Extract the (x, y) coordinate from the center of the cell holding the provided text.  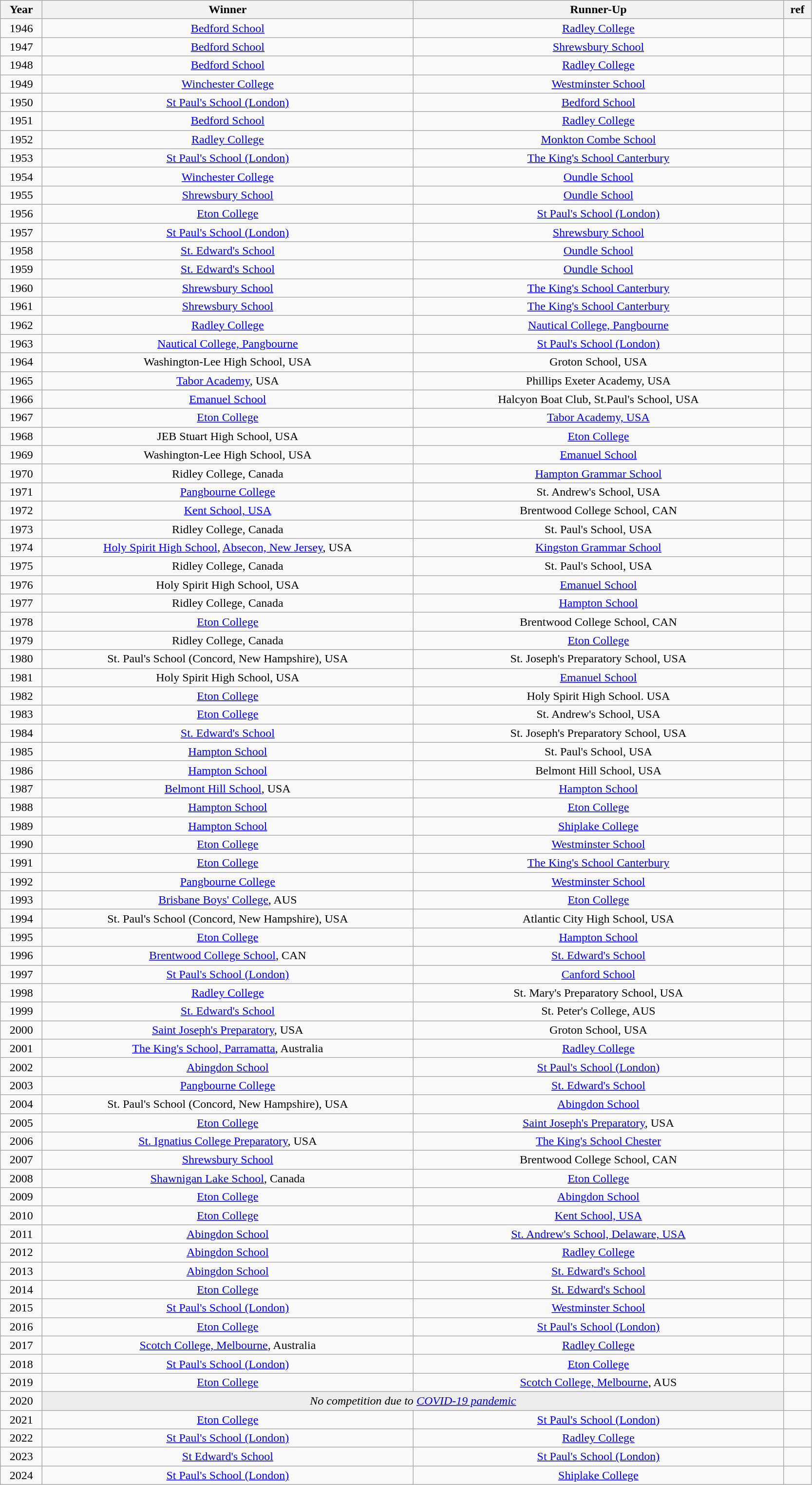
ref (797, 10)
1954 (21, 176)
Winner (228, 10)
1971 (21, 492)
1955 (21, 195)
1967 (21, 418)
St. Ignatius College Preparatory, USA (228, 1141)
2006 (21, 1141)
1961 (21, 307)
Year (21, 10)
1993 (21, 900)
1947 (21, 47)
1958 (21, 251)
1978 (21, 622)
1977 (21, 603)
1952 (21, 139)
2019 (21, 1382)
2023 (21, 1457)
Holy Spirit High School, Absecon, New Jersey, USA (228, 548)
2016 (21, 1327)
1983 (21, 714)
2011 (21, 1234)
Halcyon Boat Club, St.Paul's School, USA (598, 399)
1959 (21, 270)
1984 (21, 733)
Kingston Grammar School (598, 548)
2015 (21, 1308)
2018 (21, 1364)
Scotch College, Melbourne, AUS (598, 1382)
St. Mary's Preparatory School, USA (598, 993)
St. Peter's College, AUS (598, 1011)
2013 (21, 1271)
1991 (21, 863)
2002 (21, 1067)
St. Andrew's School, Delaware, USA (598, 1234)
1962 (21, 325)
1964 (21, 362)
2004 (21, 1104)
1989 (21, 826)
1953 (21, 158)
The King's School Chester (598, 1141)
1948 (21, 65)
2014 (21, 1290)
1949 (21, 84)
2010 (21, 1215)
Holy Spirit High School. USA (598, 696)
Brisbane Boys' College, AUS (228, 900)
2024 (21, 1475)
1960 (21, 288)
1966 (21, 399)
St Edward's School (228, 1457)
1968 (21, 436)
2017 (21, 1345)
1969 (21, 455)
1975 (21, 566)
1956 (21, 213)
1990 (21, 845)
2000 (21, 1030)
1992 (21, 882)
1996 (21, 956)
1973 (21, 529)
2020 (21, 1401)
1995 (21, 937)
Atlantic City High School, USA (598, 919)
Phillips Exeter Academy, USA (598, 381)
Runner-Up (598, 10)
1997 (21, 974)
1951 (21, 121)
Canford School (598, 974)
1972 (21, 510)
1987 (21, 789)
Scotch College, Melbourne, Australia (228, 1345)
1963 (21, 344)
No competition due to COVID-19 pandemic (413, 1401)
2021 (21, 1420)
1981 (21, 677)
1994 (21, 919)
1988 (21, 807)
The King's School, Parramatta, Australia (228, 1048)
1979 (21, 640)
1950 (21, 102)
1980 (21, 659)
2001 (21, 1048)
2009 (21, 1197)
1946 (21, 28)
2008 (21, 1178)
1976 (21, 585)
1965 (21, 381)
JEB Stuart High School, USA (228, 436)
1999 (21, 1011)
2007 (21, 1160)
1982 (21, 696)
2003 (21, 1085)
1957 (21, 232)
1970 (21, 473)
2022 (21, 1438)
Shawnigan Lake School, Canada (228, 1178)
Monkton Combe School (598, 139)
Hampton Grammar School (598, 473)
1974 (21, 548)
2005 (21, 1122)
1998 (21, 993)
2012 (21, 1253)
1986 (21, 770)
1985 (21, 752)
